Locate the cell with the specified text and output its (X, Y) center coordinate. 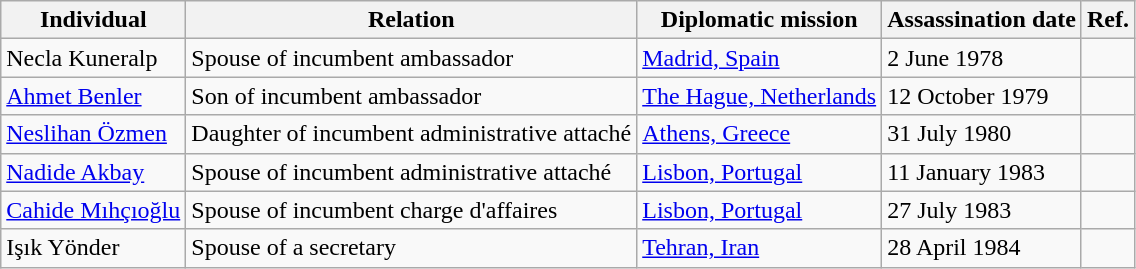
Daughter of incumbent administrative attaché (412, 134)
Son of incumbent ambassador (412, 96)
Nadide Akbay (94, 172)
2 June 1978 (982, 58)
Spouse of incumbent administrative attaché (412, 172)
Işık Yönder (94, 248)
27 July 1983 (982, 210)
28 April 1984 (982, 248)
Spouse of a secretary (412, 248)
Necla Kuneralp (94, 58)
Ref. (1108, 20)
31 July 1980 (982, 134)
Spouse of incumbent ambassador (412, 58)
11 January 1983 (982, 172)
Ahmet Benler (94, 96)
Tehran, Iran (760, 248)
Spouse of incumbent charge d'affaires (412, 210)
12 October 1979 (982, 96)
Relation (412, 20)
Individual (94, 20)
Cahide Mıhçıoğlu (94, 210)
Diplomatic mission (760, 20)
Assassination date (982, 20)
The Hague, Netherlands (760, 96)
Neslihan Özmen (94, 134)
Madrid, Spain (760, 58)
Athens, Greece (760, 134)
